Scan for the cell matching the given text and deliver its [X, Y] coordinate at center. 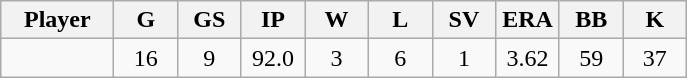
37 [655, 58]
59 [591, 58]
Player [58, 20]
1 [464, 58]
L [400, 20]
IP [273, 20]
W [337, 20]
BB [591, 20]
16 [146, 58]
G [146, 20]
92.0 [273, 58]
K [655, 20]
3.62 [528, 58]
SV [464, 20]
6 [400, 58]
GS [210, 20]
ERA [528, 20]
3 [337, 58]
9 [210, 58]
